Capture the cell that displays the provided text and extract its [X, Y] central coordinate. 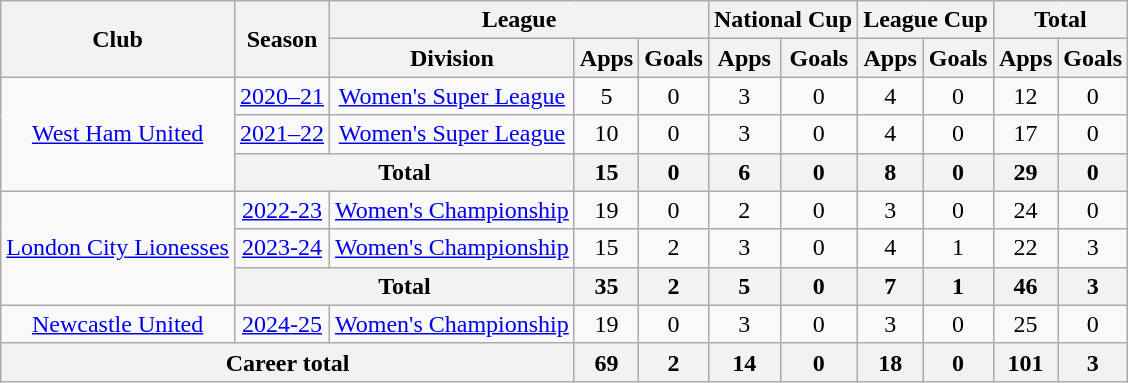
Newcastle United [118, 324]
101 [1025, 362]
22 [1025, 248]
2023-24 [282, 248]
14 [744, 362]
National Cup [782, 20]
17 [1025, 134]
Career total [288, 362]
8 [890, 172]
46 [1025, 286]
18 [890, 362]
West Ham United [118, 134]
10 [606, 134]
2020–21 [282, 96]
Season [282, 39]
League Cup [926, 20]
25 [1025, 324]
6 [744, 172]
69 [606, 362]
7 [890, 286]
Division [452, 58]
24 [1025, 210]
League [520, 20]
35 [606, 286]
2024-25 [282, 324]
2021–22 [282, 134]
2022-23 [282, 210]
London City Lionesses [118, 248]
12 [1025, 96]
Club [118, 39]
29 [1025, 172]
